Locate the cell with the specified text and output its [X, Y] center coordinate. 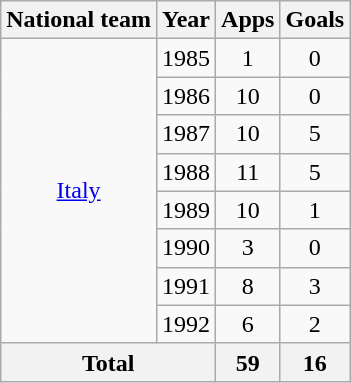
1990 [186, 248]
8 [248, 286]
16 [315, 362]
Goals [315, 20]
1989 [186, 210]
Apps [248, 20]
1988 [186, 172]
1992 [186, 324]
Total [108, 362]
2 [315, 324]
National team [79, 20]
1986 [186, 96]
1991 [186, 286]
Year [186, 20]
59 [248, 362]
1987 [186, 134]
11 [248, 172]
Italy [79, 191]
1985 [186, 58]
6 [248, 324]
